Detect which cell encompasses the target text, then output its (x, y) center coordinate. 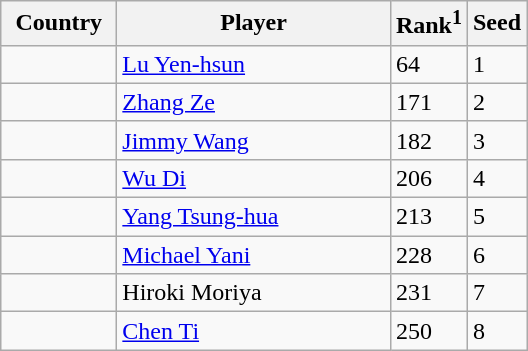
213 (428, 217)
Chen Ti (254, 331)
182 (428, 140)
171 (428, 102)
5 (496, 217)
Rank1 (428, 24)
3 (496, 140)
Player (254, 24)
Yang Tsung-hua (254, 217)
250 (428, 331)
Seed (496, 24)
7 (496, 293)
Wu Di (254, 178)
206 (428, 178)
Lu Yen-hsun (254, 64)
Country (59, 24)
228 (428, 255)
Michael Yani (254, 255)
8 (496, 331)
6 (496, 255)
4 (496, 178)
Jimmy Wang (254, 140)
Hiroki Moriya (254, 293)
231 (428, 293)
1 (496, 64)
2 (496, 102)
64 (428, 64)
Zhang Ze (254, 102)
